From the cell containing the given text, extract its center point as [X, Y] coordinate. 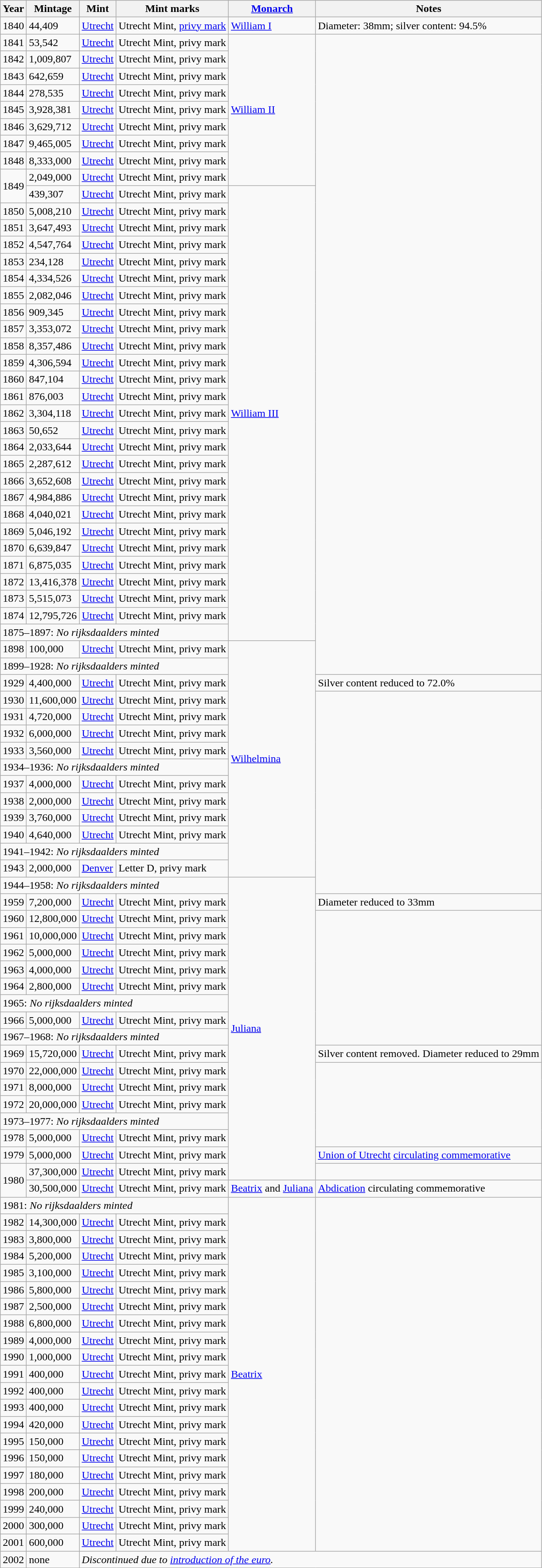
1843 [13, 76]
1875–1897: No rijksdaalders minted [114, 632]
1842 [13, 59]
1929 [13, 683]
1848 [13, 160]
1992 [13, 1391]
1961 [13, 936]
1995 [13, 1441]
1867 [13, 498]
15,720,000 [53, 1054]
3,353,072 [53, 329]
1841 [13, 43]
1973–1977: No rijksdaalders minted [114, 1121]
2000 [13, 1525]
200,000 [53, 1492]
44,409 [53, 26]
1943 [13, 868]
1872 [13, 582]
234,128 [53, 262]
1960 [13, 919]
1941–1942: No rijksdaalders minted [114, 852]
1996 [13, 1458]
Denver [97, 868]
8,333,000 [53, 160]
5,200,000 [53, 1256]
2,082,046 [53, 295]
5,800,000 [53, 1290]
876,003 [53, 396]
1847 [13, 143]
1998 [13, 1492]
none [53, 1559]
1980 [13, 1180]
3,100,000 [53, 1273]
1963 [13, 969]
30,500,000 [53, 1189]
1934–1936: No rijksdaalders minted [114, 767]
6,800,000 [53, 1324]
1962 [13, 952]
4,334,526 [53, 279]
20,000,000 [53, 1104]
1970 [13, 1071]
4,306,594 [53, 363]
2,049,000 [53, 177]
1981: No rijksdaalders minted [114, 1205]
5,008,210 [53, 211]
909,345 [53, 312]
1959 [13, 902]
100,000 [53, 649]
Beatrix [272, 1374]
600,000 [53, 1542]
1862 [13, 413]
1855 [13, 295]
1868 [13, 515]
Juliana [272, 1028]
William II [272, 110]
2001 [13, 1542]
2,287,612 [53, 464]
1840 [13, 26]
50,652 [53, 430]
1989 [13, 1340]
Silver content removed. Diameter reduced to 29mm [429, 1054]
3,647,493 [53, 228]
1944–1958: No rijksdaalders minted [114, 885]
1993 [13, 1408]
4,400,000 [53, 683]
1933 [13, 751]
1965: No rijksdaalders minted [114, 1003]
1874 [13, 616]
Monarch [272, 9]
Silver content reduced to 72.0% [429, 683]
4,640,000 [53, 835]
14,300,000 [53, 1222]
7,200,000 [53, 902]
1870 [13, 548]
Discontinued due to introduction of the euro. [310, 1559]
1846 [13, 127]
1984 [13, 1256]
1972 [13, 1104]
13,416,378 [53, 582]
2,800,000 [53, 986]
1857 [13, 329]
1987 [13, 1307]
1966 [13, 1020]
1964 [13, 986]
1856 [13, 312]
12,795,726 [53, 616]
4,720,000 [53, 716]
Mint marks [172, 9]
1937 [13, 784]
Year [13, 9]
1982 [13, 1222]
2,033,644 [53, 447]
1986 [13, 1290]
1991 [13, 1374]
3,800,000 [53, 1239]
3,652,608 [53, 480]
1997 [13, 1475]
1938 [13, 801]
1861 [13, 396]
Abdication circulating commemorative [429, 1189]
240,000 [53, 1509]
1979 [13, 1155]
1860 [13, 379]
1999 [13, 1509]
1871 [13, 565]
1983 [13, 1239]
8,357,486 [53, 346]
Beatrix and Juliana [272, 1189]
Notes [429, 9]
1978 [13, 1138]
180,000 [53, 1475]
Union of Utrecht circulating commemorative [429, 1155]
1985 [13, 1273]
Mintage [53, 9]
6,875,035 [53, 565]
William III [272, 413]
1988 [13, 1324]
Diameter: 38mm; silver content: 94.5% [429, 26]
6,000,000 [53, 733]
3,760,000 [53, 818]
10,000,000 [53, 936]
Mint [97, 9]
1940 [13, 835]
1863 [13, 430]
2,500,000 [53, 1307]
1873 [13, 599]
1,009,807 [53, 59]
4,040,021 [53, 515]
8,000,000 [53, 1088]
53,542 [53, 43]
1851 [13, 228]
642,659 [53, 76]
11,600,000 [53, 700]
1859 [13, 363]
5,046,192 [53, 531]
300,000 [53, 1525]
1866 [13, 480]
1854 [13, 279]
1845 [13, 110]
1869 [13, 531]
420,000 [53, 1425]
3,304,118 [53, 413]
1990 [13, 1357]
12,800,000 [53, 919]
1864 [13, 447]
3,560,000 [53, 751]
1853 [13, 262]
9,465,005 [53, 143]
2002 [13, 1559]
1967–1968: No rijksdaalders minted [114, 1037]
3,629,712 [53, 127]
1899–1928: No rijksdaalders minted [114, 666]
1,000,000 [53, 1357]
439,307 [53, 194]
847,104 [53, 379]
Wilhelmina [272, 759]
1931 [13, 716]
1932 [13, 733]
William I [272, 26]
5,515,073 [53, 599]
4,984,886 [53, 498]
278,535 [53, 93]
1971 [13, 1088]
1930 [13, 700]
1969 [13, 1054]
1844 [13, 93]
1852 [13, 245]
4,547,764 [53, 245]
1898 [13, 649]
6,639,847 [53, 548]
1849 [13, 186]
37,300,000 [53, 1172]
1939 [13, 818]
22,000,000 [53, 1071]
Diameter reduced to 33mm [429, 902]
1850 [13, 211]
3,928,381 [53, 110]
1994 [13, 1425]
1858 [13, 346]
Letter D, privy mark [172, 868]
1865 [13, 464]
